Output the (X, Y) coordinate of the center of the cell containing the given text.  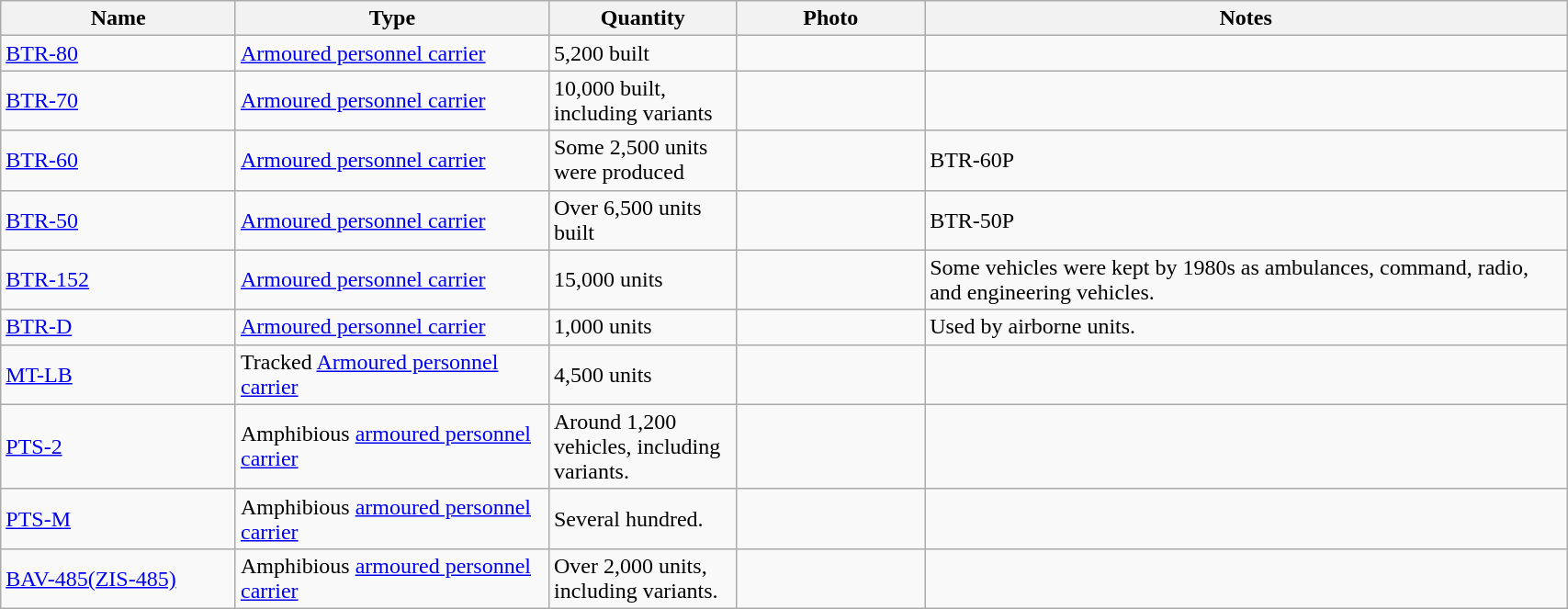
1,000 units (643, 327)
Type (391, 18)
5,200 built (643, 53)
BAV-485(ZIS-485) (118, 579)
BTR-50P (1246, 220)
PTS-M (118, 518)
Quantity (643, 18)
10,000 built, including variants (643, 101)
Over 6,500 units built (643, 220)
Tracked Armoured personnel carrier (391, 375)
PTS-2 (118, 446)
BTR-70 (118, 101)
BTR-80 (118, 53)
Some vehicles were kept by 1980s as ambulances, command, radio, and engineering vehicles. (1246, 279)
BTR-D (118, 327)
MT-LB (118, 375)
Around 1,200 vehicles, including variants. (643, 446)
15,000 units (643, 279)
Some 2,500 units were produced (643, 160)
Used by airborne units. (1246, 327)
Notes (1246, 18)
BTR-50 (118, 220)
BTR-60P (1246, 160)
Name (118, 18)
Over 2,000 units, including variants. (643, 579)
Photo (830, 18)
Several hundred. (643, 518)
BTR-60 (118, 160)
4,500 units (643, 375)
BTR-152 (118, 279)
